Return the (x, y) coordinate for the center point of the cell that contains the specified text.  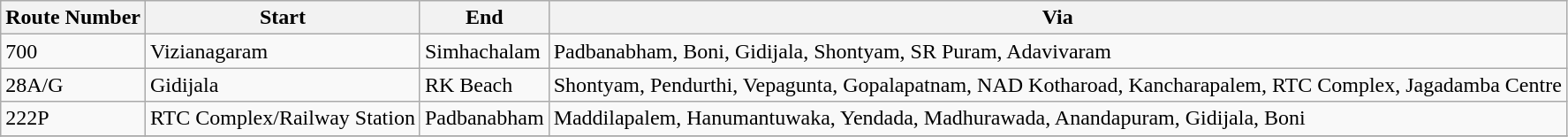
Route Number (73, 18)
Padbanabham (484, 118)
End (484, 18)
Shontyam, Pendurthi, Vepagunta, Gopalapatnam, NAD Kotharoad, Kancharapalem, RTC Complex, Jagadamba Centre (1057, 85)
Simhachalam (484, 51)
RK Beach (484, 85)
Start (283, 18)
28A/G (73, 85)
Vizianagaram (283, 51)
Padbanabham, Boni, Gidijala, Shontyam, SR Puram, Adavivaram (1057, 51)
RTC Complex/Railway Station (283, 118)
Maddilapalem, Hanumantuwaka, Yendada, Madhurawada, Anandapuram, Gidijala, Boni (1057, 118)
222P (73, 118)
700 (73, 51)
Via (1057, 18)
Gidijala (283, 85)
